Return (x, y) of the center of cell containing provided text 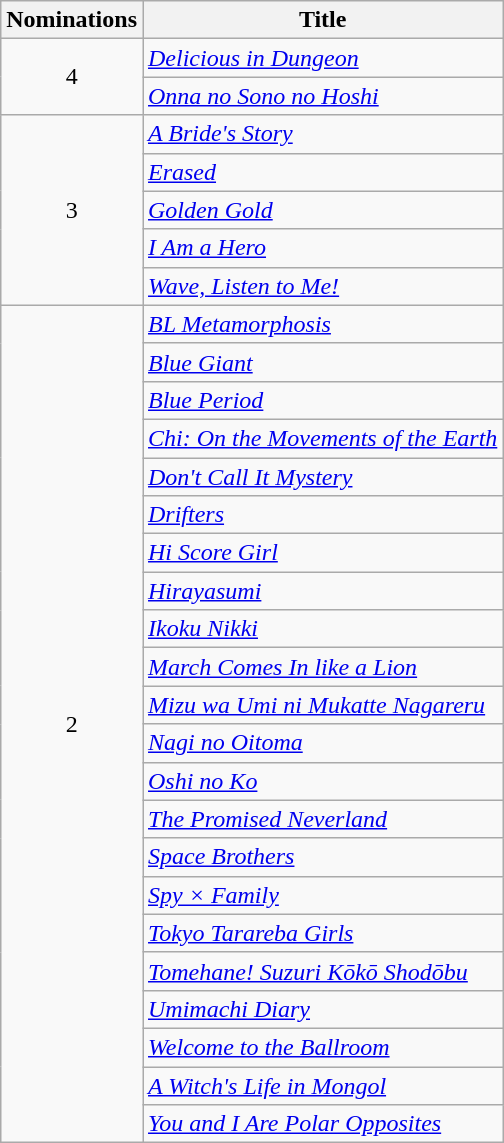
Mizu wa Umi ni Mukatte Nagareru (322, 705)
A Bride's Story (322, 134)
Space Brothers (322, 857)
Wave, Listen to Me! (322, 286)
You and I Are Polar Opposites (322, 1124)
Blue Giant (322, 362)
March Comes In like a Lion (322, 667)
4 (72, 77)
Hi Score Girl (322, 553)
Ikoku Nikki (322, 629)
Delicious in Dungeon (322, 58)
3 (72, 210)
2 (72, 724)
Umimachi Diary (322, 1009)
Drifters (322, 515)
Oshi no Ko (322, 781)
A Witch's Life in Mongol (322, 1085)
Blue Period (322, 400)
Hirayasumi (322, 591)
Spy × Family (322, 895)
Golden Gold (322, 210)
Tomehane! Suzuri Kōkō Shodōbu (322, 971)
Welcome to the Ballroom (322, 1047)
Title (322, 20)
Onna no Sono no Hoshi (322, 96)
BL Metamorphosis (322, 324)
Nagi no Oitoma (322, 743)
Chi: On the Movements of the Earth (322, 438)
Nominations (72, 20)
Don't Call It Mystery (322, 477)
Erased (322, 172)
I Am a Hero (322, 248)
Tokyo Tarareba Girls (322, 933)
The Promised Neverland (322, 819)
